From the cell containing the given text, extract its center point as (x, y) coordinate. 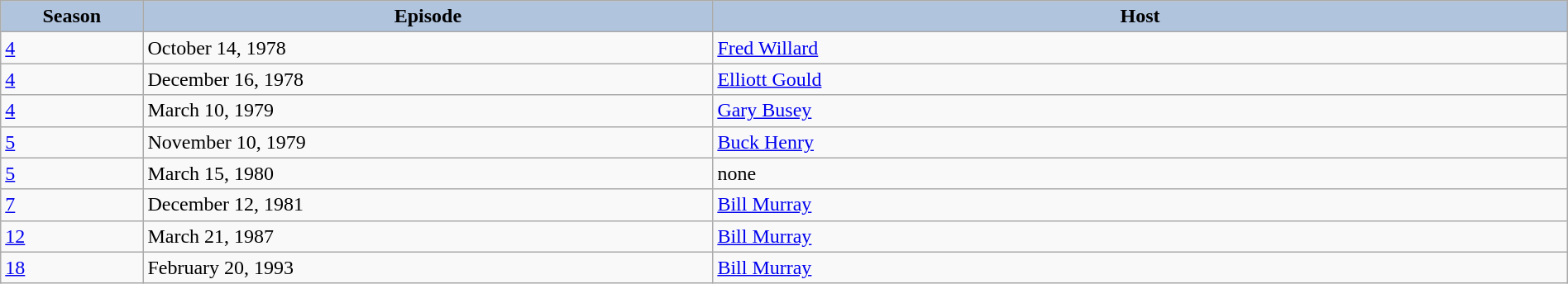
Buck Henry (1140, 142)
November 10, 1979 (428, 142)
Gary Busey (1140, 111)
18 (72, 267)
Episode (428, 17)
October 14, 1978 (428, 48)
March 15, 1980 (428, 173)
December 12, 1981 (428, 205)
March 21, 1987 (428, 236)
Host (1140, 17)
February 20, 1993 (428, 267)
December 16, 1978 (428, 79)
7 (72, 205)
Fred Willard (1140, 48)
12 (72, 236)
none (1140, 173)
Season (72, 17)
Elliott Gould (1140, 79)
March 10, 1979 (428, 111)
